Return (x, y) of the center of cell containing provided text 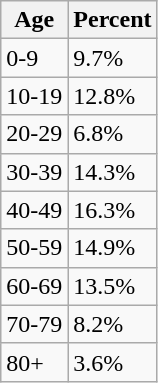
80+ (34, 362)
8.2% (112, 324)
30-39 (34, 172)
6.8% (112, 134)
60-69 (34, 286)
3.6% (112, 362)
0-9 (34, 58)
14.3% (112, 172)
Age (34, 20)
13.5% (112, 286)
10-19 (34, 96)
40-49 (34, 210)
12.8% (112, 96)
9.7% (112, 58)
20-29 (34, 134)
14.9% (112, 248)
70-79 (34, 324)
50-59 (34, 248)
16.3% (112, 210)
Percent (112, 20)
